Locate the cell with the specified text and output its [x, y] center coordinate. 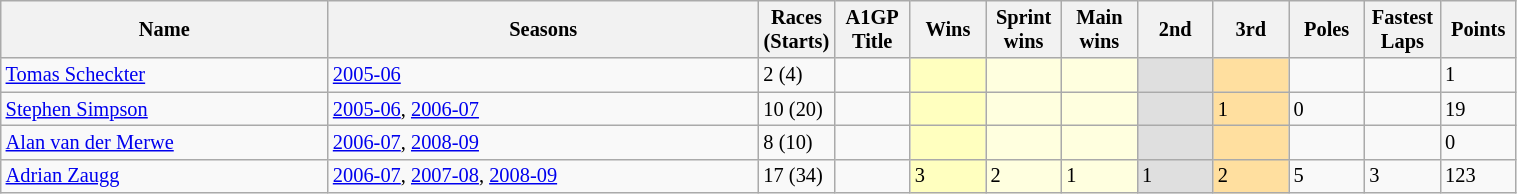
Poles [1327, 29]
Seasons [544, 29]
Tomas Scheckter [164, 75]
Alan van der Merwe [164, 142]
Sprintwins [1024, 29]
123 [1478, 176]
Name [164, 29]
Mainwins [1100, 29]
19 [1478, 109]
A1GP Title [872, 29]
10 (20) [797, 109]
3rd [1251, 29]
Adrian Zaugg [164, 176]
5 [1327, 176]
2nd [1175, 29]
Wins [948, 29]
8 (10) [797, 142]
2006-07, 2008-09 [544, 142]
2006-07, 2007-08, 2008-09 [544, 176]
2005-06 [544, 75]
FastestLaps [1403, 29]
Points [1478, 29]
Stephen Simpson [164, 109]
2 (4) [797, 75]
17 (34) [797, 176]
Races(Starts) [797, 29]
2005-06, 2006-07 [544, 109]
